Provide the [x, y] coordinate of the cell's center where the given text is located.  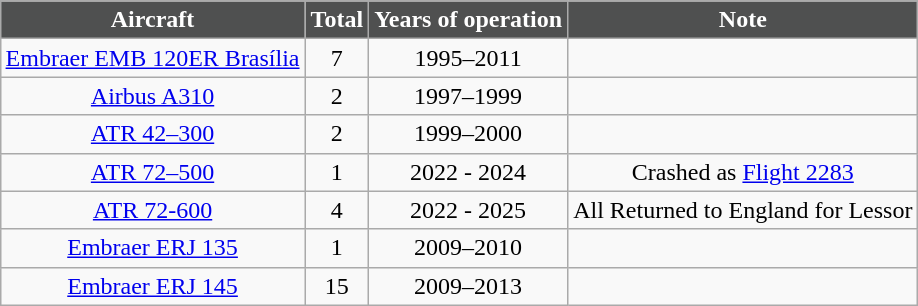
2009–2010 [468, 248]
Embraer ERJ 135 [152, 248]
2022 - 2025 [468, 210]
Crashed as Flight 2283 [743, 172]
Embraer EMB 120ER Brasília [152, 58]
ATR 72-600 [152, 210]
1995–2011 [468, 58]
2022 - 2024 [468, 172]
All Returned to England for Lessor [743, 210]
2009–2013 [468, 286]
7 [337, 58]
Embraer ERJ 145 [152, 286]
Airbus A310 [152, 96]
15 [337, 286]
ATR 72–500 [152, 172]
Total [337, 20]
4 [337, 210]
1999–2000 [468, 134]
1997–1999 [468, 96]
Years of operation [468, 20]
ATR 42–300 [152, 134]
Aircraft [152, 20]
Note [743, 20]
